Search for the cell housing the specified text and yield its (X, Y) center coordinate. 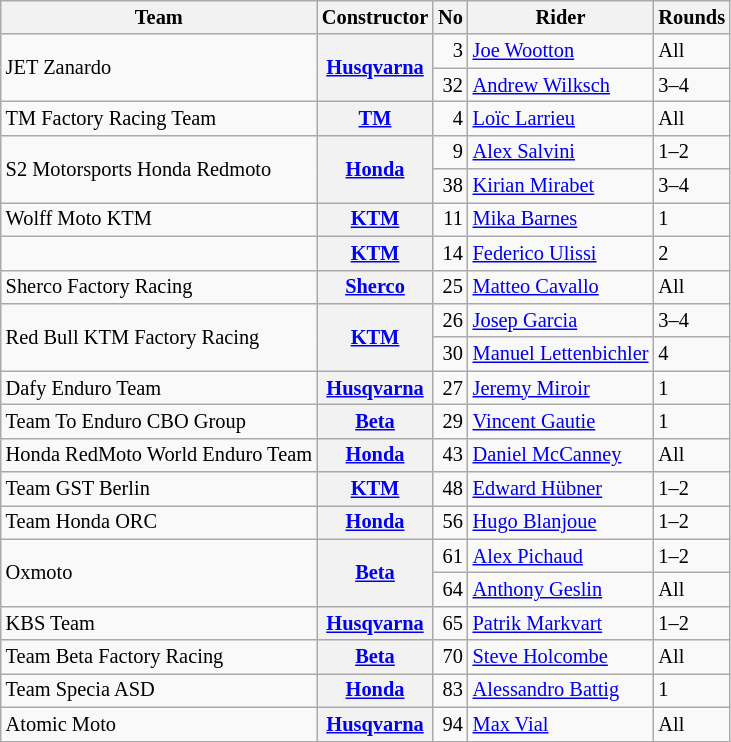
Alex Pichaud (561, 556)
25 (450, 287)
Atomic Moto (159, 724)
Edward Hübner (561, 489)
32 (450, 85)
Patrik Markvart (561, 623)
Alex Salvini (561, 152)
Sherco Factory Racing (159, 287)
65 (450, 623)
Steve Holcombe (561, 657)
48 (450, 489)
26 (450, 320)
Constructor (375, 17)
Team To Enduro CBO Group (159, 421)
38 (450, 186)
Team GST Berlin (159, 489)
Max Vial (561, 724)
70 (450, 657)
Team (159, 17)
Federico Ulissi (561, 253)
61 (450, 556)
2 (692, 253)
Hugo Blanjoue (561, 522)
JET Zanardo (159, 68)
30 (450, 354)
Team Honda ORC (159, 522)
KBS Team (159, 623)
Alessandro Battig (561, 690)
TM (375, 118)
TM Factory Racing Team (159, 118)
Jeremy Miroir (561, 388)
56 (450, 522)
No (450, 17)
Honda RedMoto World Enduro Team (159, 455)
43 (450, 455)
11 (450, 219)
S2 Motorsports Honda Redmoto (159, 168)
14 (450, 253)
Matteo Cavallo (561, 287)
Dafy Enduro Team (159, 388)
27 (450, 388)
Manuel Lettenbichler (561, 354)
Vincent Gautie (561, 421)
Daniel McCanney (561, 455)
Team Beta Factory Racing (159, 657)
Red Bull KTM Factory Racing (159, 336)
Kirian Mirabet (561, 186)
Sherco (375, 287)
94 (450, 724)
64 (450, 589)
Andrew Wilksch (561, 85)
83 (450, 690)
Loïc Larrieu (561, 118)
Josep Garcia (561, 320)
Anthony Geslin (561, 589)
Rounds (692, 17)
9 (450, 152)
Joe Wootton (561, 51)
29 (450, 421)
Wolff Moto KTM (159, 219)
Oxmoto (159, 572)
Rider (561, 17)
Mika Barnes (561, 219)
Team Specia ASD (159, 690)
3 (450, 51)
